Identify which cell holds the provided text, then report its [x, y] central coordinate. 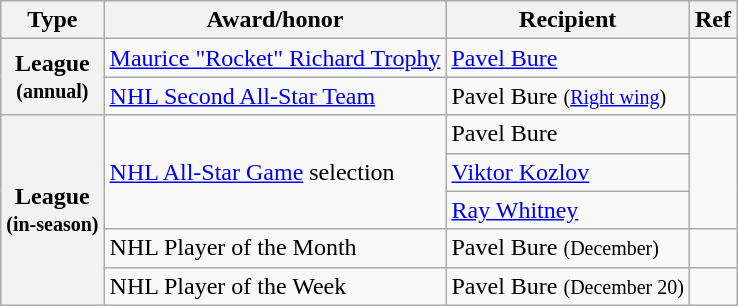
Pavel Bure (December 20) [568, 286]
Ray Whitney [568, 210]
Recipient [568, 20]
Award/honor [275, 20]
Type [52, 20]
Viktor Kozlov [568, 172]
Pavel Bure (December) [568, 248]
NHL Player of the Week [275, 286]
NHL Second All-Star Team [275, 96]
League(in-season) [52, 210]
Ref [712, 20]
Pavel Bure (Right wing) [568, 96]
NHL All-Star Game selection [275, 172]
Maurice "Rocket" Richard Trophy [275, 58]
League(annual) [52, 77]
NHL Player of the Month [275, 248]
